Determine the [X, Y] coordinate at the center of the cell enclosing the given text.  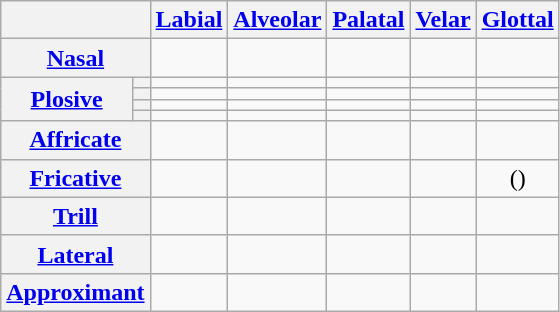
() [518, 178]
Alveolar [278, 20]
Nasal [76, 58]
Plosive [67, 99]
Fricative [76, 178]
Palatal [368, 20]
Labial [189, 20]
Approximant [76, 292]
Lateral [76, 254]
Glottal [518, 20]
Velar [443, 20]
Trill [76, 216]
Affricate [76, 140]
